Pinpoint the cell where the given text exists, returning its [X, Y] midpoint coordinate. 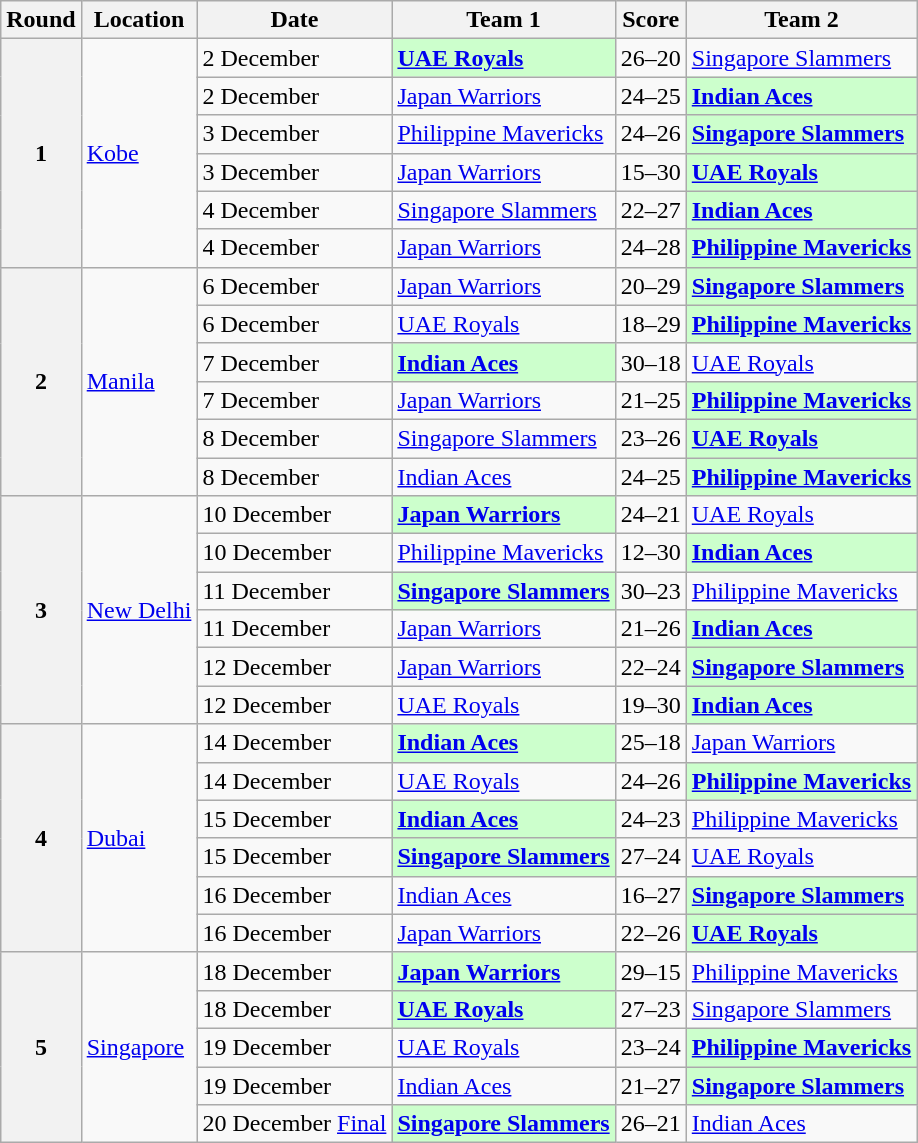
3 [41, 610]
Dubai [139, 838]
21–25 [650, 400]
20–29 [650, 286]
Team 1 [504, 20]
21–26 [650, 629]
Date [294, 20]
24–28 [650, 248]
12–30 [650, 553]
5 [41, 1047]
22–24 [650, 667]
23–26 [650, 438]
19–30 [650, 705]
Score [650, 20]
23–24 [650, 1047]
22–26 [650, 933]
26–21 [650, 1124]
20 December Final [294, 1124]
30–23 [650, 591]
2 [41, 381]
24–21 [650, 515]
24–23 [650, 819]
Manila [139, 381]
Team 2 [801, 20]
27–23 [650, 1009]
New Delhi [139, 610]
30–18 [650, 362]
15–30 [650, 172]
Location [139, 20]
16–27 [650, 895]
27–24 [650, 857]
21–27 [650, 1085]
Round [41, 20]
Singapore [139, 1047]
22–27 [650, 210]
4 [41, 838]
18–29 [650, 324]
25–18 [650, 743]
Kobe [139, 153]
29–15 [650, 971]
1 [41, 153]
26–20 [650, 58]
